Extract the [x, y] coordinate from the center of the cell holding the provided text.  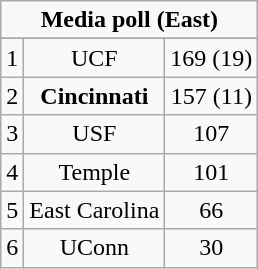
30 [212, 248]
UConn [94, 248]
66 [212, 210]
Media poll (East) [130, 20]
101 [212, 172]
157 (11) [212, 96]
USF [94, 134]
5 [12, 210]
2 [12, 96]
Temple [94, 172]
3 [12, 134]
4 [12, 172]
6 [12, 248]
Cincinnati [94, 96]
UCF [94, 58]
1 [12, 58]
107 [212, 134]
East Carolina [94, 210]
169 (19) [212, 58]
